Extract the (x, y) coordinate from the center of the cell holding the provided text.  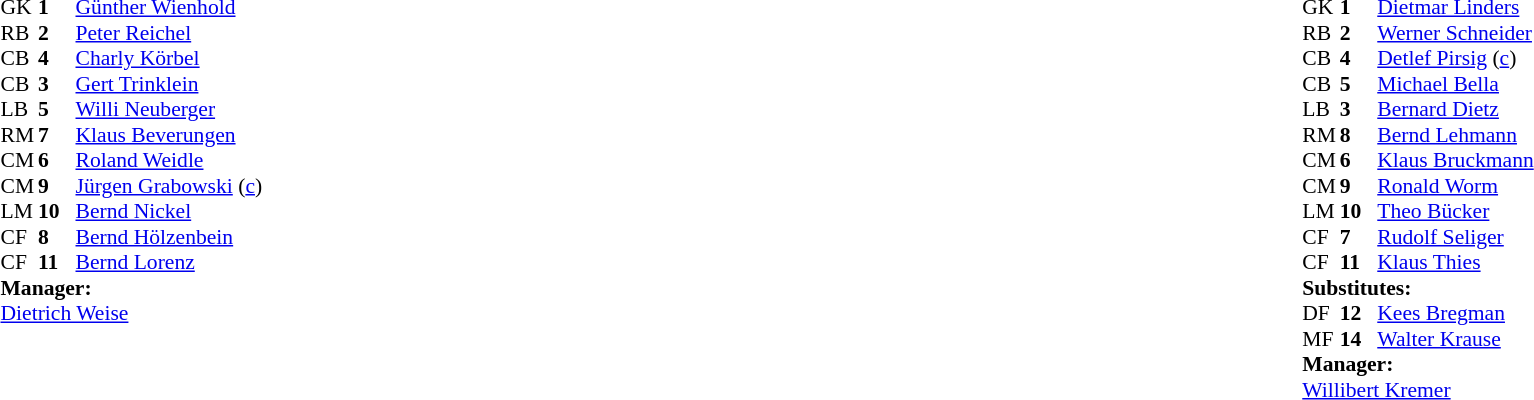
Charly Körbel (170, 59)
Michael Bella (1455, 84)
Substitutes: (1418, 288)
Kees Bregman (1455, 313)
Walter Krause (1455, 339)
Rudolf Seliger (1455, 237)
Klaus Thies (1455, 263)
Dietrich Weise (131, 313)
Willi Neuberger (170, 109)
Klaus Beverungen (170, 135)
Theo Bücker (1455, 211)
Bernd Hölzenbein (170, 237)
Bernd Lehmann (1455, 135)
MF (1321, 339)
Jürgen Grabowski (c) (170, 186)
14 (1359, 339)
Ronald Worm (1455, 186)
Peter Reichel (170, 33)
Werner Schneider (1455, 33)
Roland Weidle (170, 161)
Bernd Nickel (170, 211)
DF (1321, 313)
12 (1359, 313)
Gert Trinklein (170, 84)
Klaus Bruckmann (1455, 161)
Detlef Pirsig (c) (1455, 59)
Bernd Lorenz (170, 263)
Bernard Dietz (1455, 109)
